From the cell containing the given text, extract its center point as [x, y] coordinate. 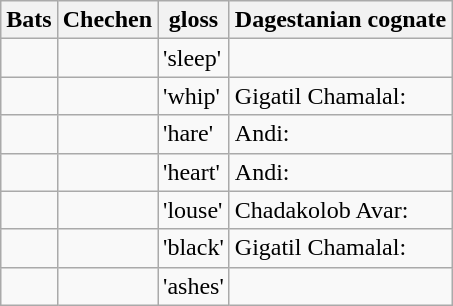
Chadakolob Avar: [340, 210]
'ashes' [194, 286]
Chechen [107, 20]
'sleep' [194, 58]
'heart' [194, 172]
'hare' [194, 134]
'louse' [194, 210]
'whip' [194, 96]
gloss [194, 20]
'black' [194, 248]
Bats [29, 20]
Dagestanian cognate [340, 20]
